Return the (x, y) coordinate for the center point of the cell that contains the specified text.  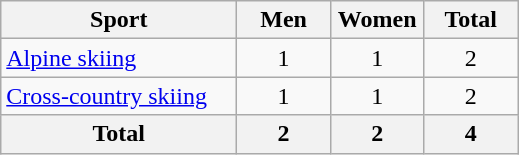
Women (377, 20)
Alpine skiing (119, 58)
Sport (119, 20)
Cross-country skiing (119, 96)
Men (284, 20)
4 (471, 134)
